Return (X, Y) of the center of cell containing provided text 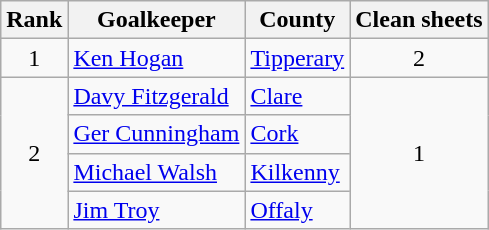
Offaly (298, 210)
Michael Walsh (156, 172)
Davy Fitzgerald (156, 96)
County (298, 20)
Ken Hogan (156, 58)
Goalkeeper (156, 20)
Clean sheets (419, 20)
Cork (298, 134)
Jim Troy (156, 210)
Clare (298, 96)
Tipperary (298, 58)
Ger Cunningham (156, 134)
Kilkenny (298, 172)
Rank (34, 20)
